Extract the [x, y] coordinate from the center of the cell holding the provided text.  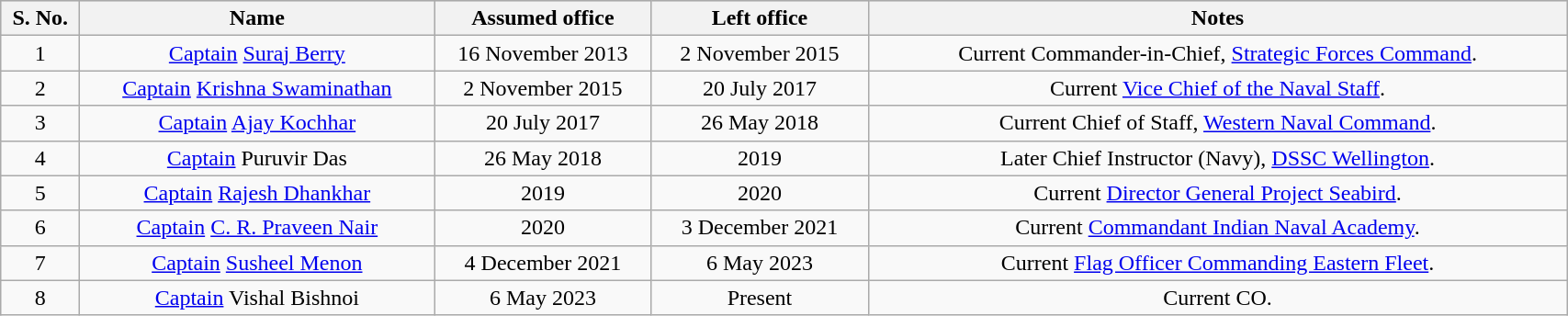
Current Vice Chief of the Naval Staff. [1218, 88]
2 [40, 88]
Present [760, 298]
4 [40, 158]
Captain Susheel Menon [257, 263]
8 [40, 298]
1 [40, 53]
16 November 2013 [543, 53]
Current Commandant Indian Naval Academy. [1218, 228]
S. No. [40, 18]
Captain Ajay Kochhar [257, 123]
Captain Vishal Bishnoi [257, 298]
Current Director General Project Seabird. [1218, 193]
4 December 2021 [543, 263]
Current CO. [1218, 298]
7 [40, 263]
6 [40, 228]
Later Chief Instructor (Navy), DSSC Wellington. [1218, 158]
Assumed office [543, 18]
Current Chief of Staff, Western Naval Command. [1218, 123]
5 [40, 193]
Captain Suraj Berry [257, 53]
3 [40, 123]
Current Commander-in-Chief, Strategic Forces Command. [1218, 53]
Captain Puruvir Das [257, 158]
3 December 2021 [760, 228]
Captain C. R. Praveen Nair [257, 228]
Left office [760, 18]
Name [257, 18]
Captain Krishna Swaminathan [257, 88]
Notes [1218, 18]
Captain Rajesh Dhankhar [257, 193]
Current Flag Officer Commanding Eastern Fleet. [1218, 263]
